Output the [X, Y] coordinate of the center of the cell containing the given text.  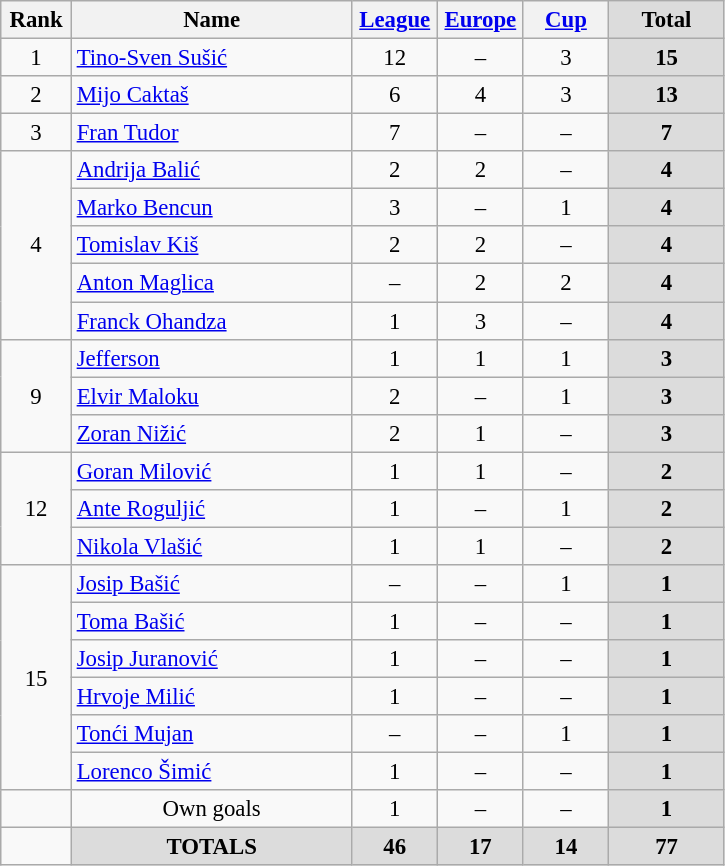
Josip Bašić [212, 584]
Anton Maglica [212, 283]
Zoran Nižić [212, 433]
Andrija Balić [212, 170]
77 [667, 847]
9 [36, 396]
17 [481, 847]
Ante Roguljić [212, 509]
Tino-Sven Sušić [212, 58]
Tonći Mujan [212, 734]
Name [212, 20]
Nikola Vlašić [212, 546]
Cup [566, 20]
Own goals [212, 809]
Goran Milović [212, 471]
Franck Ohandza [212, 321]
Europe [481, 20]
Mijo Caktaš [212, 95]
Jefferson [212, 358]
Fran Tudor [212, 133]
46 [395, 847]
TOTALS [212, 847]
Toma Bašić [212, 621]
13 [667, 95]
6 [395, 95]
14 [566, 847]
Marko Bencun [212, 208]
Josip Juranović [212, 659]
Rank [36, 20]
Lorenco Šimić [212, 772]
Tomislav Kiš [212, 245]
Elvir Maloku [212, 396]
Total [667, 20]
Hrvoje Milić [212, 697]
League [395, 20]
